For the text-containing cell, return its midpoint in [x, y] coordinate format. 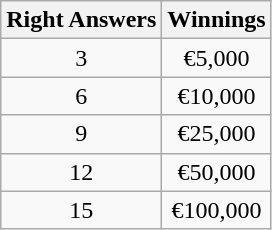
€100,000 [216, 210]
€10,000 [216, 96]
€50,000 [216, 172]
15 [82, 210]
12 [82, 172]
Winnings [216, 20]
€25,000 [216, 134]
€5,000 [216, 58]
6 [82, 96]
9 [82, 134]
Right Answers [82, 20]
3 [82, 58]
